Search for the cell housing the specified text and yield its (X, Y) center coordinate. 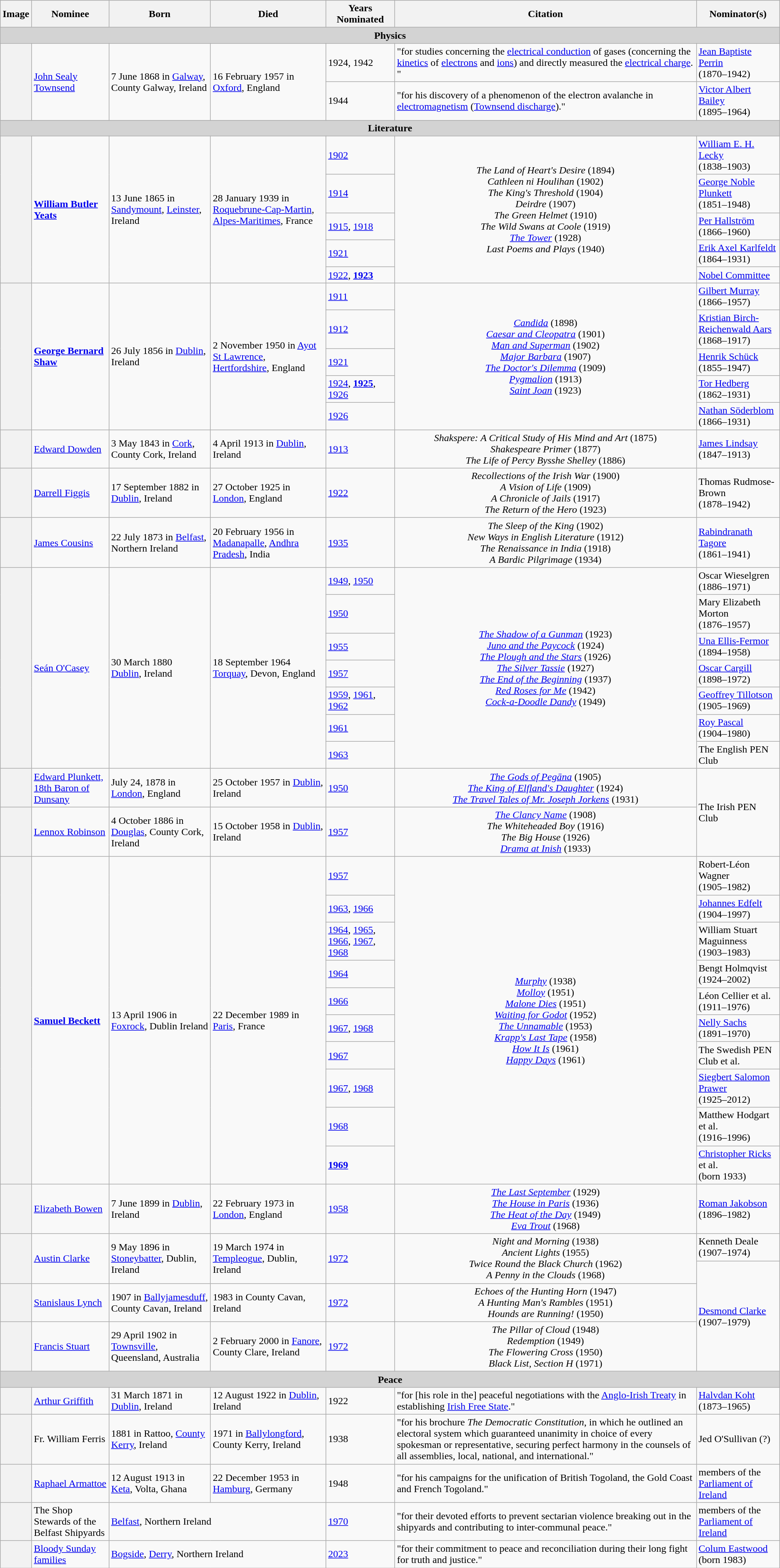
Nelly Sachs (1891–1970) (738, 1028)
The Pillar of Cloud (1948)Redemption (1949)The Flowering Cross (1950)Black List, Section H (1971) (545, 1347)
Robert-Léon Wagner (1905–1982) (738, 876)
"for his discovery of a phenomenon of the electron avalanche in electromagnetism (Townsend discharge)." (545, 101)
28 January 1939 in Roquebrune-Cap-Martin, Alpes-Maritimes, France (268, 209)
Lennox Robinson (70, 831)
Oscar Cargill (1898–1972) (738, 674)
Night and Morning (1938)Ancient Lights (1955)Twice Round the Black Church (1962)A Penny in the Clouds (1968) (545, 1258)
Kristian Birch-Reichenwald Aars (1868–1917) (738, 329)
22 July 1873 in Belfast, Northern Ireland (160, 543)
1970 (360, 1522)
Mary Elizabeth Morton (1876–1957) (738, 614)
"for [his role in the] peaceful negotiations with the Anglo-Irish Treaty in establishing Irish Free State." (545, 1401)
1969 (360, 1165)
1963 (360, 755)
Seán O'Casey (70, 668)
17 September 1882 in Dublin, Ireland (160, 493)
30 March 1880 Dublin, Ireland (160, 668)
1924, 1942 (360, 63)
16 February 1957 in Oxford, England (268, 82)
Died (268, 14)
Léon Cellier et al. (1911–1976) (738, 1001)
Fr. William Ferris (70, 1439)
1958 (360, 1209)
George Bernard Shaw (70, 356)
Image (16, 14)
1961 (360, 728)
Christopher Ricks et al.(born 1933) (738, 1165)
Samuel Beckett (70, 1020)
1959, 1961, 1962 (360, 700)
1944 (360, 101)
1911 (360, 296)
1907 in Ballyjamesduff, County Cavan, Ireland (160, 1302)
Nathan Söderblom (1866–1931) (738, 416)
Johannes Edfelt (1904–1997) (738, 908)
William Butler Yeats (70, 209)
1922, 1923 (360, 275)
Nobel Committee (738, 275)
2 November 1950 in Ayot St Lawrence, Hertfordshire, England (268, 356)
7 June 1899 in Dublin, Ireland (160, 1209)
Echoes of the Hunting Horn (1947)A Hunting Man's Rambles (1951)Hounds are Running! (1950) (545, 1302)
1938 (360, 1439)
1971 in Ballylongford, County Kerry, Ireland (268, 1439)
Francis Stuart (70, 1347)
Stanislaus Lynch (70, 1302)
Candida (1898)Caesar and Cleopatra (1901)Man and Superman (1902)Major Barbara (1907)The Doctor's Dilemma (1909)Pygmalion (1913)Saint Joan (1923) (545, 356)
Erik Axel Karlfeldt (1864–1931) (738, 253)
Tor Hedberg (1862–1931) (738, 389)
"for their commitment to peace and reconciliation during their long fight for truth and justice." (545, 1554)
1902 (360, 155)
Nominee (70, 14)
The Gods of Pegāna (1905)The King of Elfland's Daughter (1924)The Travel Tales of Mr. Joseph Jorkens (1931) (545, 788)
Years Nominated (360, 14)
Peace (390, 1379)
Literature (390, 128)
Thomas Rudmose-Brown (1878–1942) (738, 493)
1915, 1918 (360, 226)
Arthur Griffith (70, 1401)
The Sleep of the King (1902)New Ways in English Literature (1912)The Renaissance in India (1918)A Bardic Pilgrimage (1934) (545, 543)
22 December 1989 in Paris, France (268, 1020)
Bloody Sunday families (70, 1554)
Raphael Armattoe (70, 1483)
1983 in County Cavan, Ireland (268, 1302)
15 October 1958 in Dublin, Ireland (268, 831)
3 May 1843 in Cork, County Cork, Ireland (160, 449)
Shakspere: A Critical Study of His Mind and Art (1875)Shakespeare Primer (1877)The Life of Percy Bysshe Shelley (1886) (545, 449)
1881 in Rattoo, County Kerry, Ireland (160, 1439)
Bogside, Derry, Northern Ireland (217, 1554)
Halvdan Koht (1873–1965) (738, 1401)
27 October 1925 in London, England (268, 493)
"for their devoted efforts to prevent sectarian violence breaking out in the shipyards and contributing to inter-communal peace." (545, 1522)
22 February 1973 in London, England (268, 1209)
The Last September (1929)The House in Paris (1936)The Heat of the Day (1949)Eva Trout (1968) (545, 1209)
7 June 1868 in Galway, County Galway, Ireland (160, 82)
Oscar Wieselgren (1886–1971) (738, 581)
July 24, 1878 in London, England (160, 788)
Bengt Holmqvist (1924–2002) (738, 974)
James Cousins (70, 543)
The English PEN Club (738, 755)
Victor Albert Bailey (1895–1964) (738, 101)
Recollections of the Irish War (1900)A Vision of Life (1909)A Chronicle of Jails (1917)The Return of the Hero (1923) (545, 493)
The Swedish PEN Club et al. (738, 1056)
Rabindranath Tagore (1861–1941) (738, 543)
1949, 1950 (360, 581)
12 August 1913 in Keta, Volta, Ghana (160, 1483)
James Lindsay (1847–1913) (738, 449)
Nominator(s) (738, 14)
18 September 1964 Torquay, Devon, England (268, 668)
22 December 1953 in Hamburg, Germany (268, 1483)
1912 (360, 329)
Citation (545, 14)
Born (160, 14)
Geoffrey Tillotson (1905–1969) (738, 700)
Edward Dowden (70, 449)
9 May 1896 in Stoneybatter, Dublin, Ireland (160, 1258)
Per Hallström (1866–1960) (738, 226)
4 October 1886 in Douglas, County Cork, Ireland (160, 831)
2 February 2000 in Fanore, County Clare, Ireland (268, 1347)
Elizabeth Bowen (70, 1209)
13 April 1906 in Foxrock, Dublin Ireland (160, 1020)
20 February 1956 in Madanapalle, Andhra Pradesh, India (268, 543)
1968 (360, 1126)
Roman Jakobson (1896–1982) (738, 1209)
1948 (360, 1483)
The Irish PEN Club (738, 812)
12 August 1922 in Dublin, Ireland (268, 1401)
31 March 1871 in Dublin, Ireland (160, 1401)
Edward Plunkett, 18th Baron of Dunsany (70, 788)
John Sealy Townsend (70, 82)
2023 (360, 1554)
Darrell Figgis (70, 493)
1924, 1925, 1926 (360, 389)
29 April 1902 in Townsville, Queensland, Australia (160, 1347)
25 October 1957 in Dublin, Ireland (268, 788)
1914 (360, 193)
19 March 1974 in Templeogue, Dublin, Ireland (268, 1258)
Colum Eastwood (born 1983) (738, 1554)
1967 (360, 1056)
Physics (390, 35)
1964, 1965, 1966, 1967, 1968 (360, 941)
Matthew Hodgart et al.(1916–1996) (738, 1126)
1955 (360, 646)
"for his campaigns for the unification of British Togoland, the Gold Coast and French Togoland." (545, 1483)
1964 (360, 974)
1913 (360, 449)
Gilbert Murray (1866–1957) (738, 296)
Austin Clarke (70, 1258)
William Stuart Maguinness (1903–1983) (738, 941)
The Clancy Name (1908)The Whiteheaded Boy (1916)The Big House (1926)Drama at Inish (1933) (545, 831)
Desmond Clarke (1907–1979) (738, 1316)
George Noble Plunkett (1851–1948) (738, 193)
Jean Baptiste Perrin (1870–1942) (738, 63)
Jed O'Sullivan (?) (738, 1439)
Murphy (1938)Molloy (1951)Malone Dies (1951)Waiting for Godot (1952)The Unnamable (1953)Krapp's Last Tape (1958)How It Is (1961)Happy Days (1961) (545, 1020)
Henrik Schück (1855–1947) (738, 362)
13 June 1865 in Sandymount, Leinster, Ireland (160, 209)
Una Ellis-Fermor (1894–1958) (738, 646)
1926 (360, 416)
Roy Pascal (1904–1980) (738, 728)
1966 (360, 1001)
26 July 1856 in Dublin, Ireland (160, 356)
Siegbert Salomon Prawer (1925–2012) (738, 1088)
1935 (360, 543)
The Shop Stewards of the Belfast Shipyards (70, 1522)
Kenneth Deale (1907–1974) (738, 1247)
Belfast, Northern Ireland (217, 1522)
William E. H. Lecky (1838–1903) (738, 155)
1963, 1966 (360, 908)
4 April 1913 in Dublin, Ireland (268, 449)
